Extract the [X, Y] coordinate from the center of the cell holding the provided text.  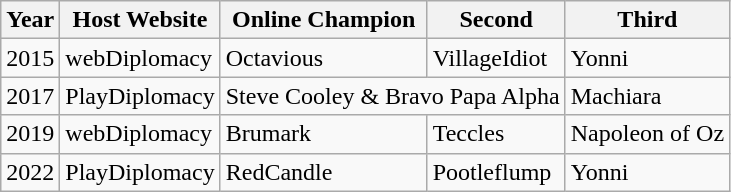
Host Website [140, 20]
Second [496, 20]
RedCandle [324, 172]
Year [30, 20]
Machiara [647, 96]
Online Champion [324, 20]
Teccles [496, 134]
VillageIdiot [496, 58]
Steve Cooley & Bravo Papa Alpha [392, 96]
2017 [30, 96]
Napoleon of Oz [647, 134]
2022 [30, 172]
Octavious [324, 58]
Pootleflump [496, 172]
2019 [30, 134]
2015 [30, 58]
Brumark [324, 134]
Third [647, 20]
